Find where the given text appears and provide that cell's center as [x, y] coordinate. 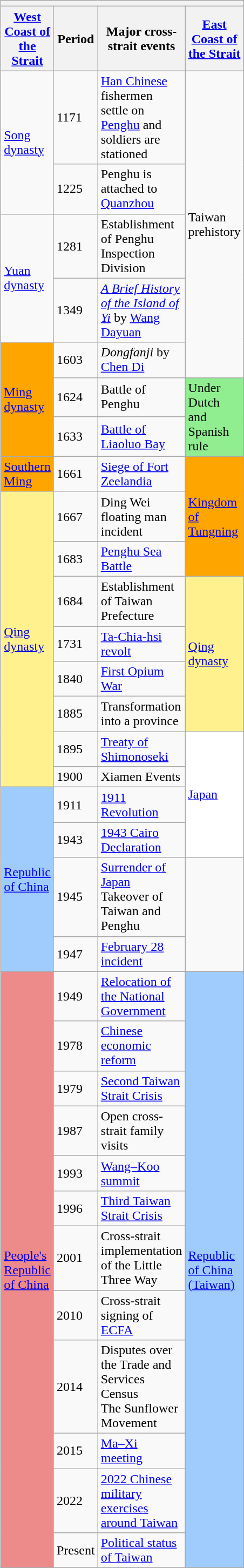
1987 [76, 1131]
1171 [76, 118]
1900 [76, 777]
Cross-strait implementation of the Little Three Way [141, 1258]
1911 Revolution [141, 805]
1661 [76, 474]
Republic of China (Taiwan) [214, 1270]
Major cross-strait events [141, 39]
2001 [76, 1258]
Southern Ming [28, 474]
Under Dutch and Spanish rule [214, 417]
2022 [76, 1501]
Surrender of JapanTakeover of Taiwan and Penghu [141, 897]
Chinese economic reform [141, 1046]
People's Republic of China [28, 1270]
1633 [76, 436]
Japan [214, 795]
1840 [76, 679]
Second Taiwan Strait Crisis [141, 1089]
Open cross-strait family visits [141, 1131]
Cross-strait signing of ECFA [141, 1315]
Establishment of Penghu Inspection Division [141, 246]
Transformation into a province [141, 714]
Ta-Chia-hsi revolt [141, 644]
February 28 incident [141, 954]
1993 [76, 1173]
1895 [76, 749]
1684 [76, 601]
2022 Chinese military exercises around Taiwan [141, 1501]
2014 [76, 1387]
Siege of Fort Zeelandia [141, 474]
1667 [76, 516]
Dongfanji by Chen Di [141, 360]
Ding Wei floating man incident [141, 516]
Present [76, 1551]
Penghu Sea Battle [141, 558]
Third Taiwan Strait Crisis [141, 1208]
Kingdom of Tungning [214, 516]
Period [76, 39]
1731 [76, 644]
Penghu is attached to Quanzhou [141, 189]
Relocation of the National Government [141, 996]
Political status of Taiwan [141, 1551]
Republic of China [28, 879]
Taiwan prehistory [214, 224]
1349 [76, 310]
1885 [76, 714]
Treaty of Shimonoseki [141, 749]
1978 [76, 1046]
Wang–Koo summit [141, 1173]
Han Chinese fishermen settle on Penghu and soldiers are stationed [141, 118]
1911 [76, 805]
1979 [76, 1089]
Xiamen Events [141, 777]
Battle of Liaoluo Bay [141, 436]
1996 [76, 1208]
West Coast of the Strait [28, 39]
1947 [76, 954]
2015 [76, 1451]
1949 [76, 996]
1624 [76, 397]
A Brief History of the Island of Yi by Wang Dayuan [141, 310]
1943 [76, 840]
Establishment of Taiwan Prefecture [141, 601]
1943 Cairo Declaration [141, 840]
1945 [76, 897]
Ming dynasty [28, 400]
Yuan dynasty [28, 278]
1603 [76, 360]
First Opium War [141, 679]
East Coast of the Strait [214, 39]
1281 [76, 246]
1225 [76, 189]
Battle of Penghu [141, 397]
Ma–Xi meeting [141, 1451]
Disputes over the Trade and Services CensusThe Sunflower Movement [141, 1387]
2010 [76, 1315]
1683 [76, 558]
Song dynasty [28, 143]
